Find where the given text appears and provide that cell's center as (x, y) coordinate. 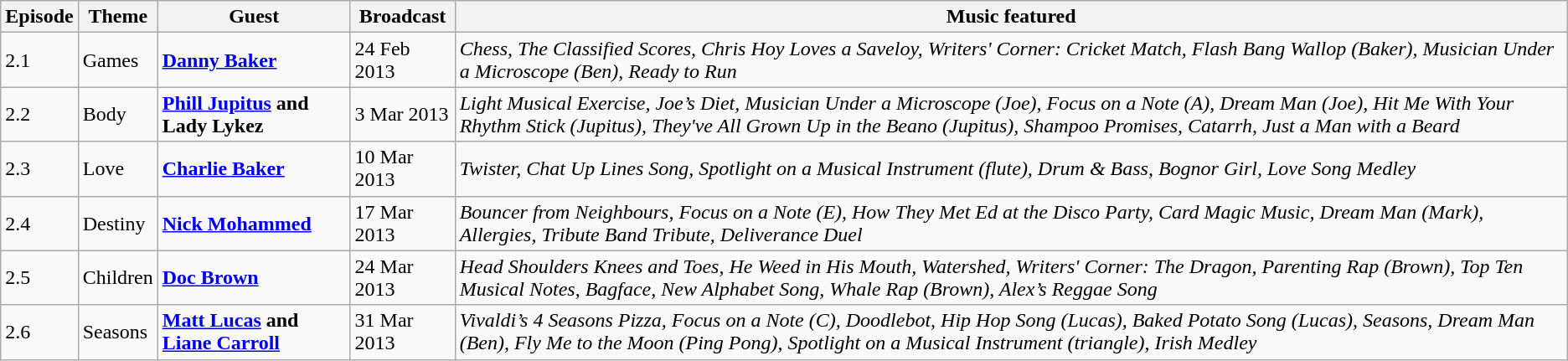
Destiny (117, 223)
Seasons (117, 332)
Guest (254, 17)
Broadcast (402, 17)
Games (117, 60)
Body (117, 114)
31 Mar 2013 (402, 332)
Matt Lucas and Liane Carroll (254, 332)
2.3 (39, 169)
24 Mar 2013 (402, 278)
3 Mar 2013 (402, 114)
Theme (117, 17)
Phill Jupitus and Lady Lykez (254, 114)
2.1 (39, 60)
Episode (39, 17)
2.2 (39, 114)
Music featured (1011, 17)
2.5 (39, 278)
Danny Baker (254, 60)
Twister, Chat Up Lines Song, Spotlight on a Musical Instrument (flute), Drum & Bass, Bognor Girl, Love Song Medley (1011, 169)
Children (117, 278)
2.6 (39, 332)
24 Feb 2013 (402, 60)
10 Mar 2013 (402, 169)
Doc Brown (254, 278)
Love (117, 169)
Nick Mohammed (254, 223)
2.4 (39, 223)
Charlie Baker (254, 169)
17 Mar 2013 (402, 223)
